Pinpoint the cell where the given text exists, returning its (X, Y) midpoint coordinate. 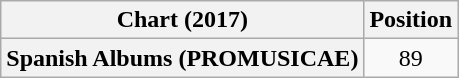
Position (411, 20)
Spanish Albums (PROMUSICAE) (182, 58)
89 (411, 58)
Chart (2017) (182, 20)
